Extract the [X, Y] coordinate from the center of the cell holding the provided text.  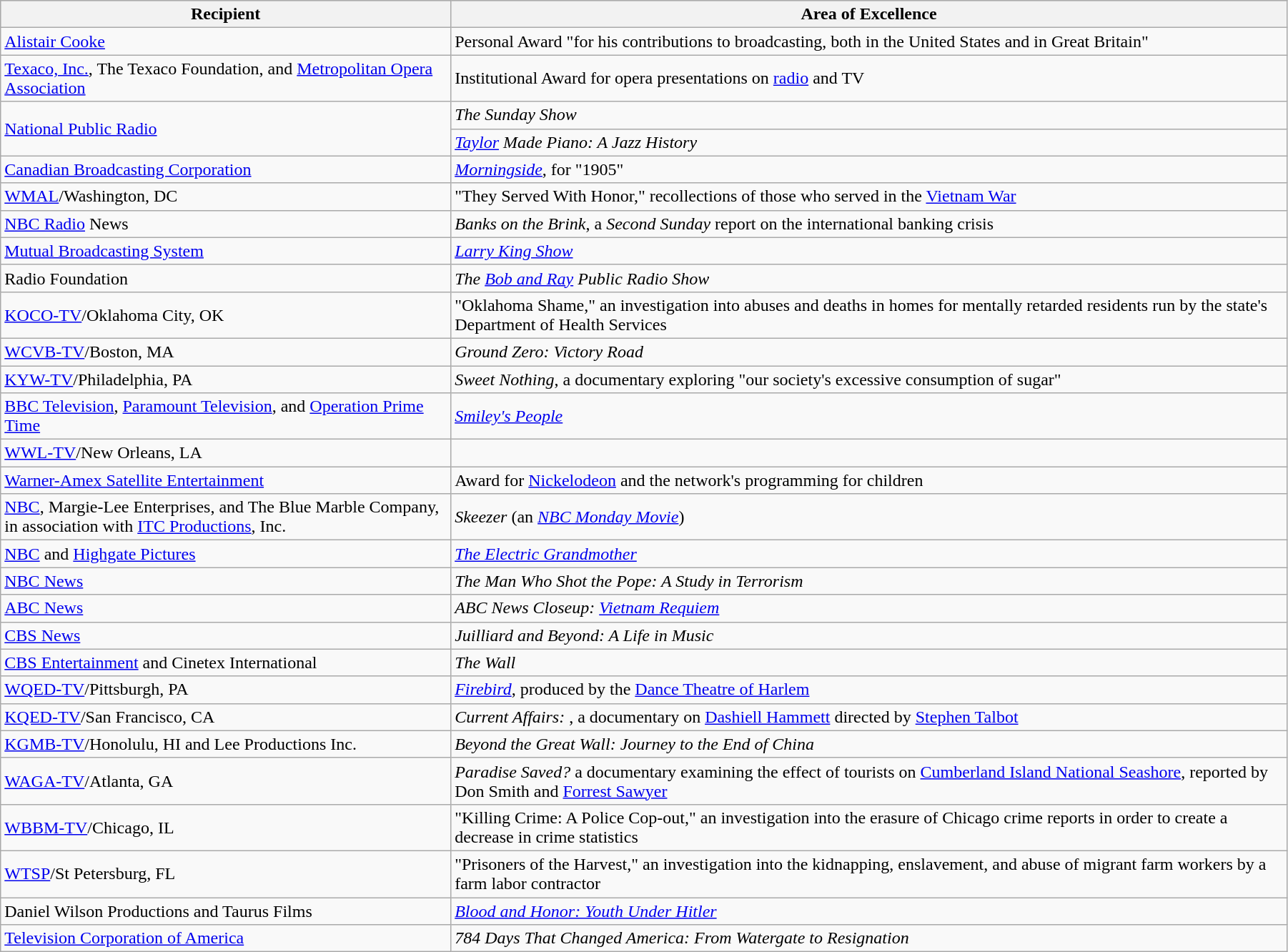
"Prisoners of the Harvest," an investigation into the kidnapping, enslavement, and abuse of migrant farm workers by a farm labor contractor [869, 873]
Mutual Broadcasting System [226, 251]
Skeezer (an NBC Monday Movie) [869, 517]
Area of Excellence [869, 14]
BBC Television, Paramount Television, and Operation Prime Time [226, 416]
Institutional Award for opera presentations on radio and TV [869, 79]
CBS Entertainment and Cinetex International [226, 663]
WAGA-TV/Atlanta, GA [226, 780]
Personal Award "for his contributions to broadcasting, both in the United States and in Great Britain" [869, 41]
WQED-TV/Pittsburgh, PA [226, 690]
"They Served With Honor," recollections of those who served in the Vietnam War [869, 197]
National Public Radio [226, 129]
Television Corporation of America [226, 938]
WWL-TV/New Orleans, LA [226, 453]
Radio Foundation [226, 278]
NBC, Margie-Lee Enterprises, and The Blue Marble Company, in association with ITC Productions, Inc. [226, 517]
Beyond the Great Wall: Journey to the End of China [869, 744]
NBC News [226, 581]
Blood and Honor: Youth Under Hitler [869, 911]
Morningside, for "1905" [869, 169]
Firebird, produced by the Dance Theatre of Harlem [869, 690]
"Oklahoma Shame," an investigation into abuses and deaths in homes for mentally retarded residents run by the state's Department of Health Services [869, 314]
NBC Radio News [226, 224]
WTSP/St Petersburg, FL [226, 873]
KQED-TV/San Francisco, CA [226, 717]
Award for Nickelodeon and the network's programming for children [869, 480]
Taylor Made Piano: A Jazz History [869, 142]
Ground Zero: Victory Road [869, 352]
ABC News [226, 608]
Smiley's People [869, 416]
Paradise Saved? a documentary examining the effect of tourists on Cumberland Island National Seashore, reported by Don Smith and Forrest Sawyer [869, 780]
The Electric Grandmother [869, 554]
Recipient [226, 14]
CBS News [226, 635]
Larry King Show [869, 251]
784 Days That Changed America: From Watergate to Resignation [869, 938]
Current Affairs: , a documentary on Dashiell Hammett directed by Stephen Talbot [869, 717]
WBBM-TV/Chicago, IL [226, 828]
The Wall [869, 663]
Sweet Nothing, a documentary exploring "our society's excessive consumption of sugar" [869, 380]
KGMB-TV/Honolulu, HI and Lee Productions Inc. [226, 744]
NBC and Highgate Pictures [226, 554]
Juilliard and Beyond: A Life in Music [869, 635]
Warner-Amex Satellite Entertainment [226, 480]
Texaco, Inc., The Texaco Foundation, and Metropolitan Opera Association [226, 79]
KOCO-TV/Oklahoma City, OK [226, 314]
WMAL/Washington, DC [226, 197]
The Man Who Shot the Pope: A Study in Terrorism [869, 581]
The Bob and Ray Public Radio Show [869, 278]
The Sunday Show [869, 115]
Banks on the Brink, a Second Sunday report on the international banking crisis [869, 224]
Daniel Wilson Productions and Taurus Films [226, 911]
WCVB-TV/Boston, MA [226, 352]
ABC News Closeup: Vietnam Requiem [869, 608]
Alistair Cooke [226, 41]
KYW-TV/Philadelphia, PA [226, 380]
Canadian Broadcasting Corporation [226, 169]
"Killing Crime: A Police Cop-out," an investigation into the erasure of Chicago crime reports in order to create a decrease in crime statistics [869, 828]
